Search for the cell housing the specified text and yield its [x, y] center coordinate. 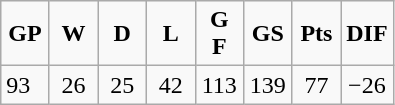
G F [220, 34]
DIF [367, 34]
77 [316, 85]
25 [122, 85]
D [122, 34]
139 [268, 85]
L [170, 34]
26 [74, 85]
113 [220, 85]
93 [26, 85]
W [74, 34]
42 [170, 85]
−26 [367, 85]
GS [268, 34]
GP [26, 34]
Pts [316, 34]
